Output the (X, Y) coordinate of the center of the cell containing the given text.  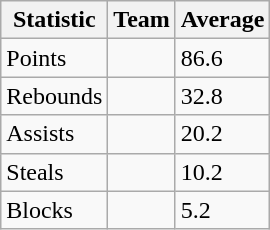
5.2 (222, 210)
32.8 (222, 96)
20.2 (222, 134)
Average (222, 20)
Rebounds (54, 96)
10.2 (222, 172)
86.6 (222, 58)
Team (142, 20)
Steals (54, 172)
Assists (54, 134)
Points (54, 58)
Statistic (54, 20)
Blocks (54, 210)
